Find where the given text appears and provide that cell's center as (x, y) coordinate. 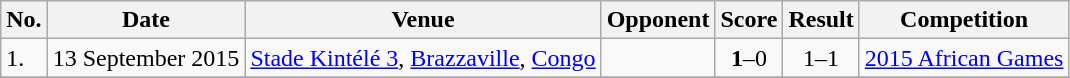
1. (24, 58)
Date (146, 20)
1–1 (821, 58)
Competition (964, 20)
13 September 2015 (146, 58)
Result (821, 20)
Opponent (658, 20)
Venue (423, 20)
No. (24, 20)
Stade Kintélé 3, Brazzaville, Congo (423, 58)
Score (749, 20)
2015 African Games (964, 58)
1–0 (749, 58)
